Determine the (x, y) coordinate at the center of the cell enclosing the given text.  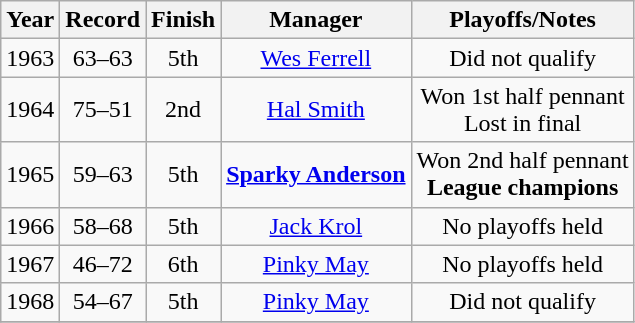
1964 (30, 110)
2nd (184, 110)
58–68 (103, 226)
63–63 (103, 58)
Year (30, 20)
Playoffs/Notes (522, 20)
Won 2nd half pennant League champions (522, 174)
1966 (30, 226)
Hal Smith (316, 110)
Sparky Anderson (316, 174)
75–51 (103, 110)
Won 1st half pennant Lost in final (522, 110)
Record (103, 20)
46–72 (103, 264)
Finish (184, 20)
Manager (316, 20)
1963 (30, 58)
1965 (30, 174)
Jack Krol (316, 226)
Wes Ferrell (316, 58)
59–63 (103, 174)
1967 (30, 264)
6th (184, 264)
1968 (30, 302)
54–67 (103, 302)
